From the cell containing the given text, extract its center point as [X, Y] coordinate. 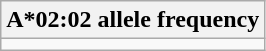
A*02:02 allele frequency [133, 20]
